Search for the cell housing the specified text and yield its [x, y] center coordinate. 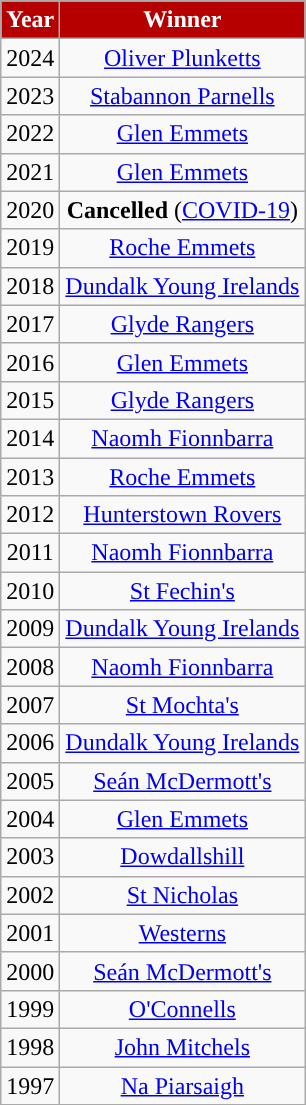
2015 [30, 400]
1997 [30, 1085]
2016 [30, 362]
2008 [30, 667]
Na Piarsaigh [182, 1085]
2019 [30, 248]
2010 [30, 591]
Cancelled (COVID-19) [182, 210]
2012 [30, 515]
Hunterstown Rovers [182, 515]
2024 [30, 58]
St Nicholas [182, 895]
2021 [30, 172]
O'Connells [182, 1009]
1999 [30, 1009]
2007 [30, 705]
2004 [30, 819]
2001 [30, 933]
St Fechin's [182, 591]
Winner [182, 20]
2017 [30, 324]
2011 [30, 553]
2002 [30, 895]
2014 [30, 438]
2020 [30, 210]
Stabannon Parnells [182, 96]
2023 [30, 96]
2005 [30, 781]
2009 [30, 629]
St Mochta's [182, 705]
2018 [30, 286]
Dowdallshill [182, 857]
Oliver Plunketts [182, 58]
2022 [30, 134]
2013 [30, 477]
Westerns [182, 933]
John Mitchels [182, 1047]
2006 [30, 743]
2003 [30, 857]
2000 [30, 971]
Year [30, 20]
1998 [30, 1047]
